Return the [X, Y] coordinate for the center point of the cell that contains the specified text.  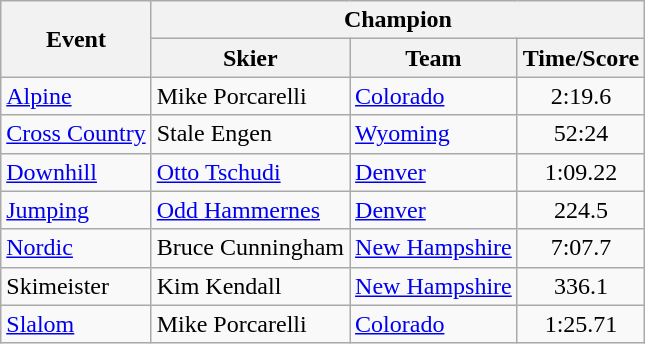
Jumping [76, 210]
Time/Score [581, 58]
Stale Engen [250, 134]
Slalom [76, 324]
1:25.71 [581, 324]
Skier [250, 58]
2:19.6 [581, 96]
224.5 [581, 210]
Team [434, 58]
336.1 [581, 286]
Bruce Cunningham [250, 248]
Alpine [76, 96]
Kim Kendall [250, 286]
Odd Hammernes [250, 210]
Wyoming [434, 134]
Nordic [76, 248]
Downhill [76, 172]
52:24 [581, 134]
Cross Country [76, 134]
Skimeister [76, 286]
1:09.22 [581, 172]
Event [76, 39]
Champion [398, 20]
Otto Tschudi [250, 172]
7:07.7 [581, 248]
